Extract the [X, Y] coordinate from the center of the cell holding the provided text.  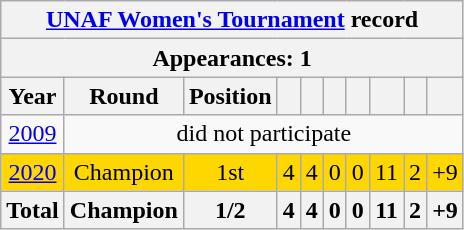
Appearances: 1 [232, 58]
did not participate [264, 134]
1st [230, 172]
2020 [33, 172]
1/2 [230, 210]
2009 [33, 134]
Total [33, 210]
Year [33, 96]
Position [230, 96]
UNAF Women's Tournament record [232, 20]
Round [124, 96]
